Output the [X, Y] coordinate of the center of the cell containing the given text.  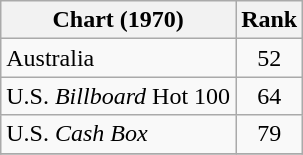
79 [270, 134]
U.S. Cash Box [118, 134]
Rank [270, 20]
52 [270, 58]
64 [270, 96]
U.S. Billboard Hot 100 [118, 96]
Chart (1970) [118, 20]
Australia [118, 58]
